Detect which cell encompasses the target text, then output its (X, Y) center coordinate. 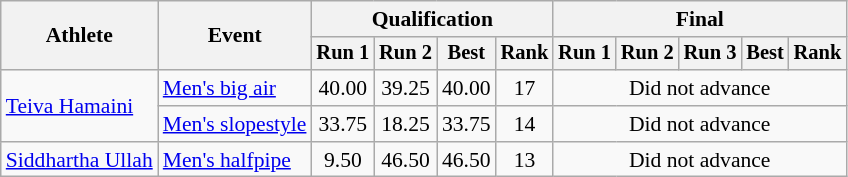
18.25 (406, 124)
Men's big air (235, 88)
Final (700, 19)
14 (525, 124)
Run 3 (710, 54)
39.25 (406, 88)
Qualification (432, 19)
Teiva Hamaini (80, 106)
17 (525, 88)
Men's slopestyle (235, 124)
Event (235, 36)
Athlete (80, 36)
